Determine the (x, y) coordinate at the center of the cell enclosing the given text.  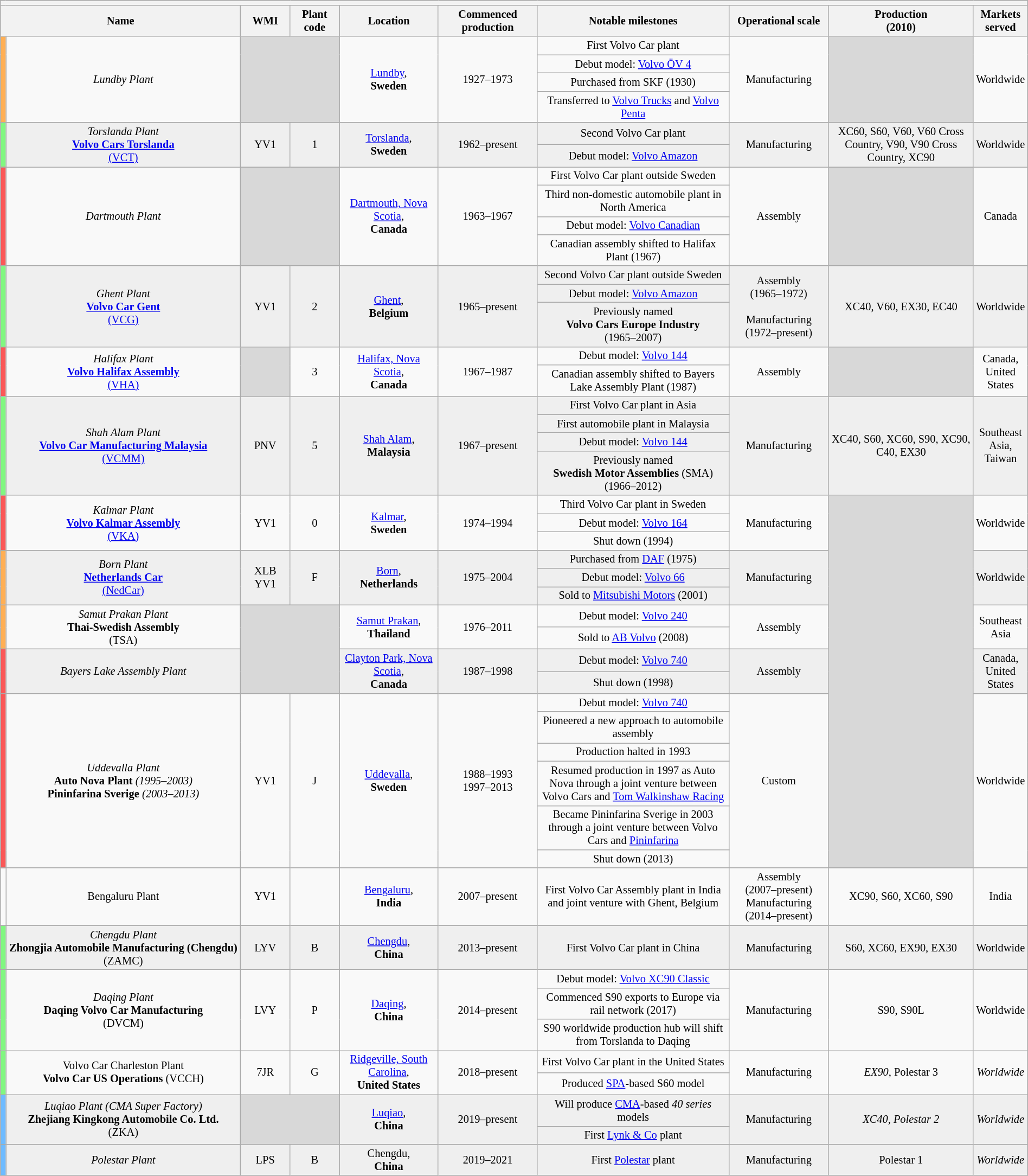
Chengdu PlantZhongjia Automobile Manufacturing (Chengdu)(ZAMC) (124, 948)
Third Volvo Car plant in Sweden (633, 504)
J (314, 781)
Ridgeville, South Carolina,United States (389, 1073)
Assembly(1965–1972)Manufacturing(1972–present) (779, 306)
Southeast Asia, Taiwan (1000, 446)
3 (314, 371)
Bengaluru,India (389, 897)
Debut model: Volvo XC90 Classic (633, 979)
Halifax, Nova Scotia,Canada (389, 371)
S90 worldwide production hub will shift from Torslanda to Daqing (633, 1035)
7JR (266, 1073)
First Volvo Car Assembly plant in India and joint venture with Ghent, Belgium (633, 897)
Name (120, 21)
Second Volvo Car plant (633, 133)
Canadian assembly shifted to Bayers Lake Assembly Plant (1987) (633, 381)
Torslanda PlantVolvo Cars Torslanda(VCT) (124, 145)
1962–present (488, 145)
Marketsserved (1000, 21)
LVY (266, 1010)
2019–2021 (488, 1160)
Uddevalla PlantAuto Nova Plant (1995–2003)Pininfarina Sverige (2003–2013) (124, 781)
Clayton Park, Nova Scotia,Canada (389, 672)
Born PlantNetherlands Car(NedCar) (124, 577)
WMI (266, 21)
Production halted in 1993 (633, 752)
S60, XC60, EX90, EX30 (901, 948)
Shah Alam,Malaysia (389, 446)
Kalmar,Sweden (389, 523)
Resumed production in 1997 as Auto Nova through a joint venture between Volvo Cars and Tom Walkinshaw Racing (633, 783)
1927–1973 (488, 79)
Debut model: Volvo 240 (633, 616)
S90, S90L (901, 1010)
Assembly(2007–present)Manufacturing(2014–present) (779, 897)
LPS (266, 1160)
Lundby,Sweden (389, 79)
Sold to Mitsubishi Motors (2001) (633, 596)
XC40, Polestar 2 (901, 1120)
Canadian assembly shifted to Halifax Plant (1967) (633, 251)
Third non-domestic automobile plant in North America (633, 201)
Debut model: Volvo Canadian (633, 226)
Daqing PlantDaqing Volvo Car Manufacturing(DVCM) (124, 1010)
Custom (779, 781)
Kalmar PlantVolvo Kalmar Assembly(VKA) (124, 523)
Location (389, 21)
5 (314, 446)
1987–1998 (488, 672)
1988–19931997–2013 (488, 781)
India (1000, 897)
P (314, 1010)
Halifax PlantVolvo Halifax Assembly(VHA) (124, 371)
Sold to AB Volvo (2008) (633, 638)
XC90, S60, XC60, S90 (901, 897)
Produced SPA-based S60 model (633, 1084)
Debut model: Volvo ÖV 4 (633, 64)
First automobile plant in Malaysia (633, 424)
1967–1987 (488, 371)
Lundby Plant (124, 79)
First Volvo Car plant in China (633, 948)
1 (314, 145)
1974–1994 (488, 523)
Pioneered a new approach to automobile assembly (633, 727)
Volvo Car Charleston PlantVolvo Car US Operations (VCCH) (124, 1073)
First Volvo Car plant (633, 46)
Ghent,Belgium (389, 306)
F (314, 577)
Shah Alam PlantVolvo Car Manufacturing Malaysia(VCMM) (124, 446)
LYV (266, 948)
Torslanda,Sweden (389, 145)
Canada (1000, 217)
Ghent PlantVolvo Car Gent(VCG) (124, 306)
2013–present (488, 948)
1963–1967 (488, 217)
Polestar 1 (901, 1160)
Polestar Plant (124, 1160)
Became Pininfarina Sverige in 2003 through a joint venture between Volvo Cars and Pininfarina (633, 828)
1965–present (488, 306)
Shut down (2013) (633, 859)
Purchased from DAF (1975) (633, 559)
Transferred to Volvo Trucks and Volvo Penta (633, 107)
First Polestar plant (633, 1160)
Operational scale (779, 21)
Bengaluru Plant (124, 897)
Luqiao Plant (CMA Super Factory)Zhejiang Kingkong Automobile Co. Ltd.(ZKA) (124, 1120)
XC40, V60, EX30, EC40 (901, 306)
1976–2011 (488, 627)
First Volvo Car plant outside Sweden (633, 176)
0 (314, 523)
Daqing,China (389, 1010)
First Volvo Car plant in Asia (633, 406)
Samut Prakan,Thailand (389, 627)
Commenced S90 exports to Europe via rail network (2017) (633, 1004)
2 (314, 306)
Second Volvo Car plant outside Sweden (633, 275)
Plant code (314, 21)
Notable milestones (633, 21)
Will produce CMA-based 40 series models (633, 1110)
2007–present (488, 897)
Dartmouth Plant (124, 217)
Bayers Lake Assembly Plant (124, 672)
1967–present (488, 446)
Shut down (1998) (633, 682)
Born,Netherlands (389, 577)
Previously namedVolvo Cars Europe Industry(1965–2007) (633, 325)
2019–present (488, 1120)
PNV (266, 446)
XC60, S60, V60, V60 Cross Country, V90, V90 Cross Country, XC90 (901, 145)
Uddevalla,Sweden (389, 781)
EX90, Polestar 3 (901, 1073)
2018–present (488, 1073)
First Volvo Car plant in the United States (633, 1062)
Southeast Asia (1000, 627)
Previously namedSwedish Motor Assemblies (SMA)(1966–2012) (633, 474)
Debut model: Volvo 164 (633, 523)
Shut down (1994) (633, 541)
G (314, 1073)
Purchased from SKF (1930) (633, 82)
Debut model: Volvo 66 (633, 578)
Samut Prakan PlantThai-Swedish Assembly(TSA) (124, 627)
2014–present (488, 1010)
First Lynk & Co plant (633, 1135)
Commenced production (488, 21)
Production(2010) (901, 21)
Dartmouth, Nova Scotia,Canada (389, 217)
XC40, S60, XC60, S90, XC90, C40, EX30 (901, 446)
Luqiao,China (389, 1120)
XLBYV1 (266, 577)
1975–2004 (488, 577)
